Scan for the cell matching the given text and deliver its [X, Y] coordinate at center. 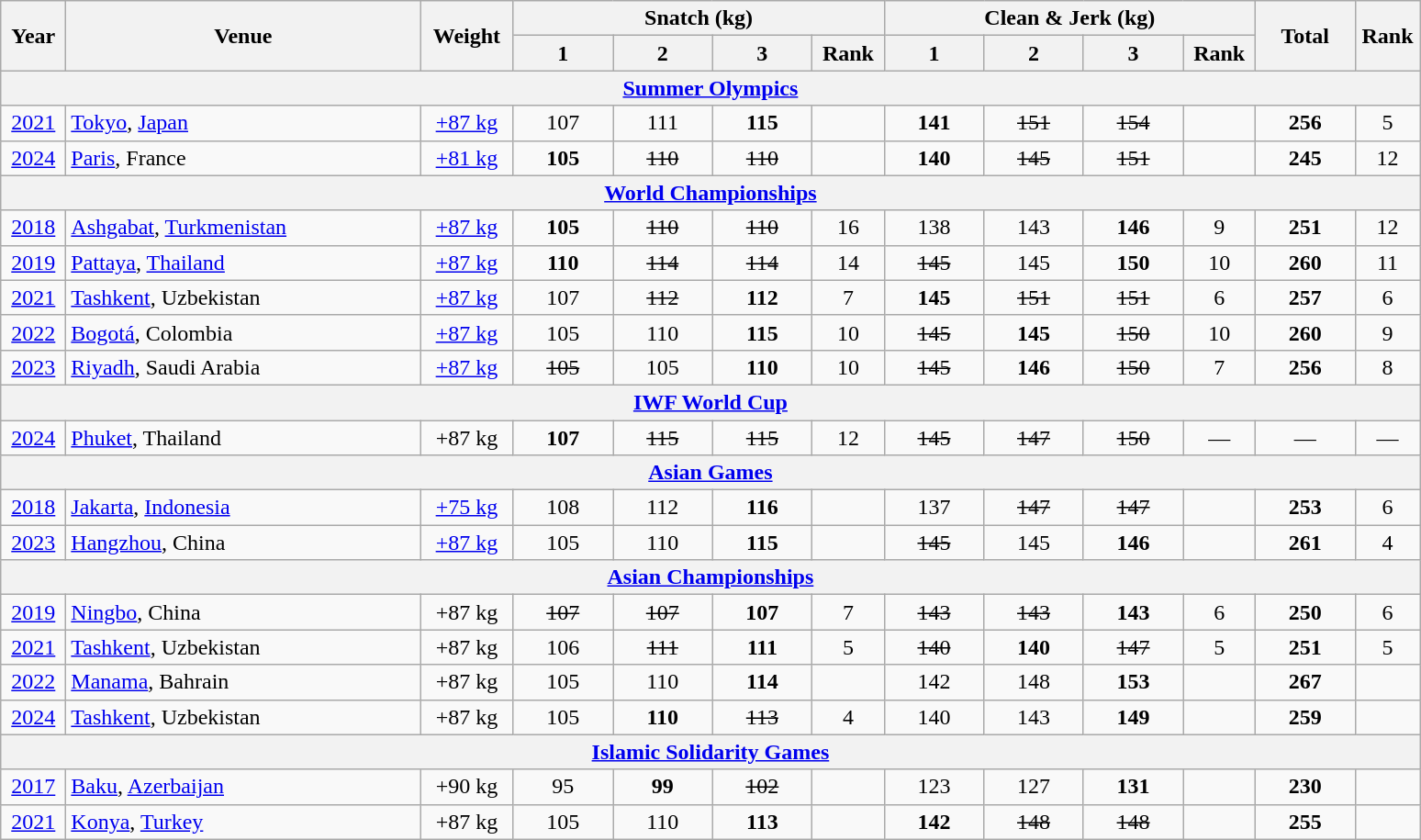
World Championships [710, 193]
+75 kg [466, 508]
141 [934, 123]
99 [663, 787]
Snatch (kg) [699, 18]
123 [934, 787]
138 [934, 228]
14 [848, 263]
Clean & Jerk (kg) [1069, 18]
Weight [466, 36]
Hangzhou, China [243, 543]
131 [1133, 787]
2017 [33, 787]
+81 kg [466, 158]
Konya, Turkey [243, 822]
154 [1133, 123]
11 [1388, 263]
Summer Olympics [710, 88]
IWF World Cup [710, 402]
153 [1133, 682]
267 [1305, 682]
16 [848, 228]
245 [1305, 158]
Total [1305, 36]
250 [1305, 612]
Bogotá, Colombia [243, 332]
Venue [243, 36]
Paris, France [243, 158]
108 [564, 508]
Asian Championships [710, 577]
261 [1305, 543]
Year [33, 36]
106 [564, 647]
259 [1305, 717]
Tokyo, Japan [243, 123]
Phuket, Thailand [243, 438]
Jakarta, Indonesia [243, 508]
Baku, Azerbaijan [243, 787]
257 [1305, 297]
230 [1305, 787]
253 [1305, 508]
Asian Games [710, 473]
149 [1133, 717]
Pattaya, Thailand [243, 263]
Islamic Solidarity Games [710, 752]
Ningbo, China [243, 612]
95 [564, 787]
Riyadh, Saudi Arabia [243, 367]
8 [1388, 367]
+90 kg [466, 787]
127 [1034, 787]
102 [762, 787]
137 [934, 508]
Manama, Bahrain [243, 682]
116 [762, 508]
255 [1305, 822]
Ashgabat, Turkmenistan [243, 228]
